Scan for the cell matching the given text and deliver its (X, Y) coordinate at center. 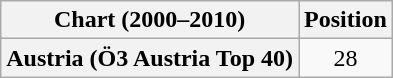
28 (346, 58)
Chart (2000–2010) (150, 20)
Austria (Ö3 Austria Top 40) (150, 58)
Position (346, 20)
